Output the (X, Y) coordinate of the center of the cell containing the given text.  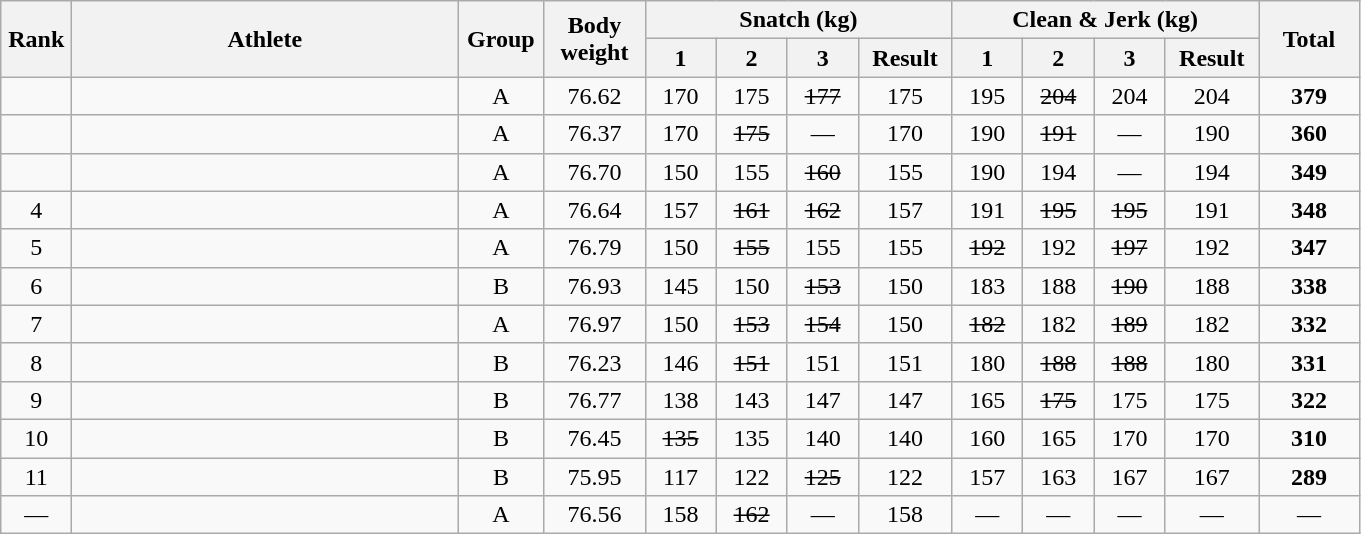
138 (680, 400)
Athlete (265, 39)
5 (36, 248)
11 (36, 477)
76.77 (594, 400)
Rank (36, 39)
76.23 (594, 362)
76.37 (594, 134)
76.93 (594, 286)
189 (1130, 324)
8 (36, 362)
76.79 (594, 248)
76.97 (594, 324)
348 (1308, 210)
76.62 (594, 96)
76.56 (594, 515)
154 (822, 324)
360 (1308, 134)
Clean & Jerk (kg) (1106, 20)
331 (1308, 362)
117 (680, 477)
4 (36, 210)
197 (1130, 248)
9 (36, 400)
322 (1308, 400)
349 (1308, 172)
125 (822, 477)
10 (36, 438)
143 (752, 400)
310 (1308, 438)
183 (988, 286)
76.70 (594, 172)
145 (680, 286)
347 (1308, 248)
Body weight (594, 39)
163 (1058, 477)
Group (501, 39)
177 (822, 96)
338 (1308, 286)
289 (1308, 477)
146 (680, 362)
379 (1308, 96)
332 (1308, 324)
76.64 (594, 210)
161 (752, 210)
Total (1308, 39)
Snatch (kg) (798, 20)
76.45 (594, 438)
75.95 (594, 477)
7 (36, 324)
6 (36, 286)
